Detect which cell encompasses the target text, then output its (X, Y) center coordinate. 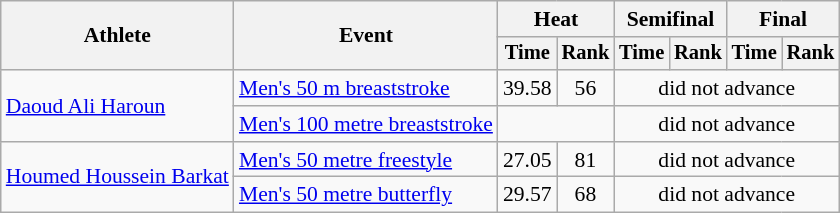
39.58 (528, 88)
81 (586, 160)
27.05 (528, 160)
Men's 50 metre freestyle (366, 160)
68 (586, 195)
Semifinal (670, 19)
Houmed Houssein Barkat (118, 178)
Final (783, 19)
56 (586, 88)
Men's 50 m breaststroke (366, 88)
Men's 50 metre butterfly (366, 195)
Event (366, 36)
Athlete (118, 36)
Men's 100 metre breaststroke (366, 124)
Daoud Ali Haroun (118, 106)
29.57 (528, 195)
Heat (556, 19)
